Extract the (x, y) coordinate from the center of the cell holding the provided text.  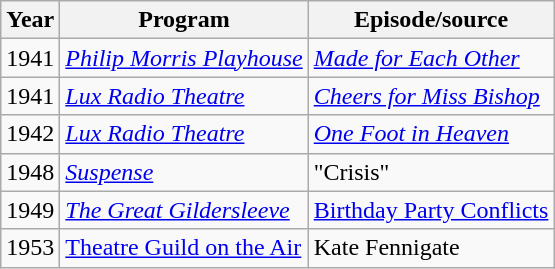
Suspense (184, 172)
Philip Morris Playhouse (184, 58)
1948 (30, 172)
Made for Each Other (431, 58)
1949 (30, 210)
1942 (30, 134)
The Great Gildersleeve (184, 210)
Episode/source (431, 20)
Program (184, 20)
Year (30, 20)
Cheers for Miss Bishop (431, 96)
1953 (30, 248)
Kate Fennigate (431, 248)
Birthday Party Conflicts (431, 210)
"Crisis" (431, 172)
One Foot in Heaven (431, 134)
Theatre Guild on the Air (184, 248)
